Detect which cell encompasses the target text, then output its [x, y] center coordinate. 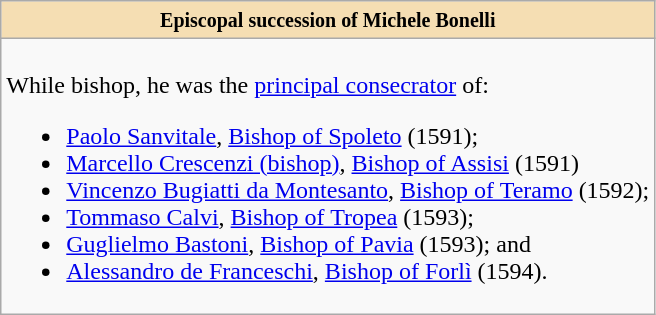
Episcopal succession of Michele Bonelli [328, 20]
